Detect which cell encompasses the target text, then output its (X, Y) center coordinate. 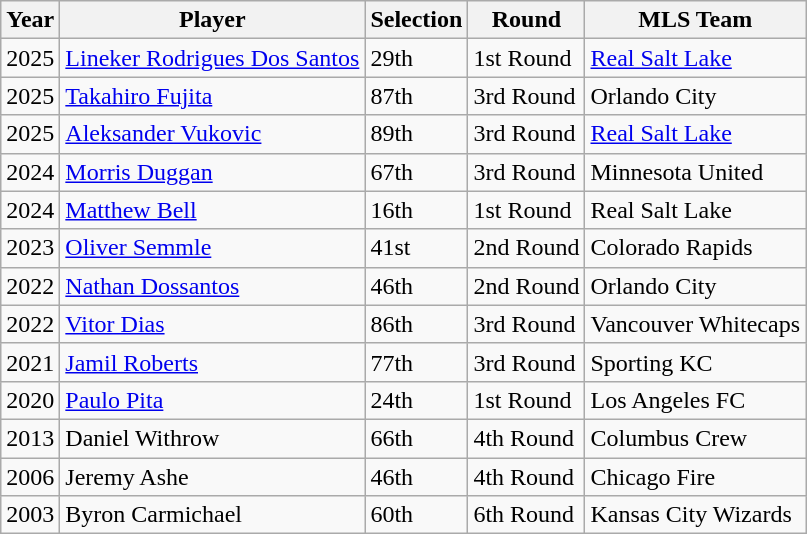
Morris Duggan (212, 172)
Paulo Pita (212, 400)
16th (416, 210)
Player (212, 20)
Sporting KC (696, 362)
Vancouver Whitecaps (696, 324)
Columbus Crew (696, 438)
Lineker Rodrigues Dos Santos (212, 58)
Daniel Withrow (212, 438)
2020 (30, 400)
Aleksander Vukovic (212, 134)
2003 (30, 515)
2006 (30, 477)
Selection (416, 20)
Matthew Bell (212, 210)
Round (526, 20)
Los Angeles FC (696, 400)
67th (416, 172)
Vitor Dias (212, 324)
89th (416, 134)
77th (416, 362)
Year (30, 20)
MLS Team (696, 20)
Jeremy Ashe (212, 477)
2013 (30, 438)
2021 (30, 362)
29th (416, 58)
Nathan Dossantos (212, 286)
60th (416, 515)
24th (416, 400)
Kansas City Wizards (696, 515)
Oliver Semmle (212, 248)
66th (416, 438)
Jamil Roberts (212, 362)
Takahiro Fujita (212, 96)
Colorado Rapids (696, 248)
Minnesota United (696, 172)
41st (416, 248)
2023 (30, 248)
87th (416, 96)
86th (416, 324)
Byron Carmichael (212, 515)
Chicago Fire (696, 477)
6th Round (526, 515)
